Search for the cell housing the specified text and yield its (x, y) center coordinate. 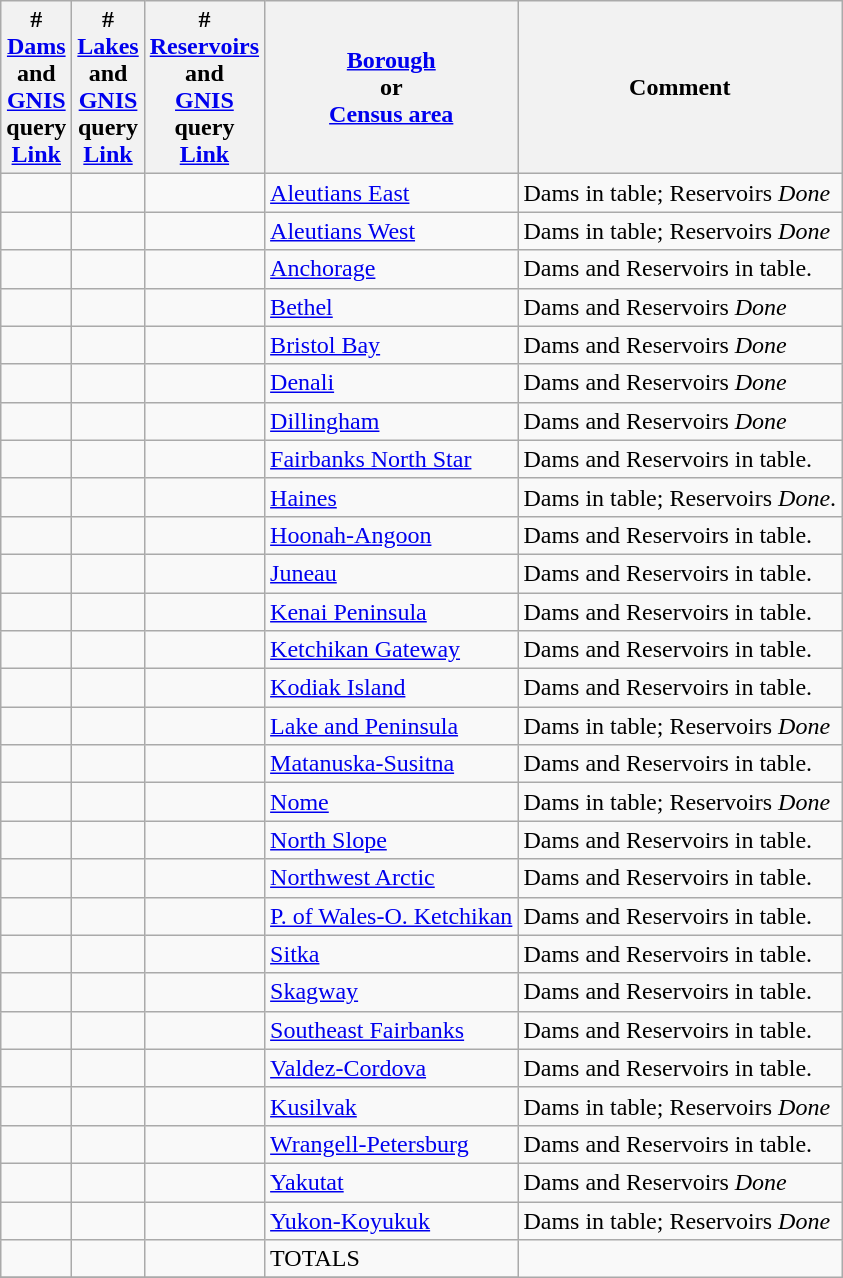
Dillingham (392, 421)
Haines (392, 497)
Skagway (392, 992)
Anchorage (392, 269)
Kodiak Island (392, 688)
#ReservoirsandGNISqueryLink (204, 88)
#LakesandGNISqueryLink (108, 88)
Bethel (392, 307)
Yakutat (392, 1182)
Dams in table; Reservoirs Done. (680, 497)
Nome (392, 802)
Aleutians East (392, 193)
Northwest Arctic (392, 878)
Sitka (392, 954)
Ketchikan Gateway (392, 650)
TOTALS (392, 1259)
Bristol Bay (392, 345)
#DamsandGNISqueryLink (36, 88)
Fairbanks North Star (392, 459)
Comment (680, 88)
Southeast Fairbanks (392, 1030)
Juneau (392, 573)
North Slope (392, 840)
Wrangell-Petersburg (392, 1144)
BoroughorCensus area (392, 88)
Matanuska-Susitna (392, 764)
P. of Wales-O. Ketchikan (392, 916)
Valdez-Cordova (392, 1068)
Hoonah-Angoon (392, 535)
Kusilvak (392, 1106)
Denali (392, 383)
Aleutians West (392, 231)
Kenai Peninsula (392, 611)
Yukon-Koyukuk (392, 1221)
Lake and Peninsula (392, 726)
